Extract the [x, y] coordinate from the center of the cell holding the provided text.  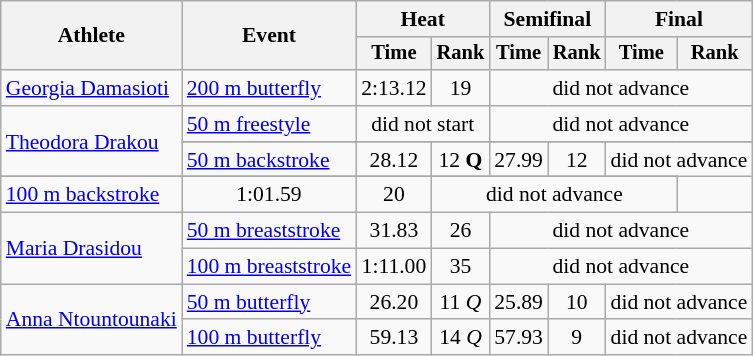
Anna Ntountounaki [92, 320]
100 m backstroke [92, 195]
28.12 [394, 160]
Theodora Drakou [92, 142]
Semifinal [547, 19]
25.89 [518, 302]
59.13 [394, 338]
50 m backstroke [269, 160]
27.99 [518, 160]
12 Q [461, 160]
57.93 [518, 338]
12 [577, 160]
1:01.59 [269, 195]
9 [577, 338]
50 m butterfly [269, 302]
Maria Drasidou [92, 248]
100 m breaststroke [269, 267]
11 Q [461, 302]
100 m butterfly [269, 338]
Heat [422, 19]
Georgia Damasioti [92, 88]
26.20 [394, 302]
20 [394, 195]
did not start [422, 124]
26 [461, 231]
Athlete [92, 36]
50 m breaststroke [269, 231]
1:11.00 [394, 267]
200 m butterfly [269, 88]
35 [461, 267]
14 Q [461, 338]
31.83 [394, 231]
Event [269, 36]
2:13.12 [394, 88]
10 [577, 302]
50 m freestyle [269, 124]
Final [680, 19]
19 [461, 88]
